From the cell containing the given text, extract its center point as [X, Y] coordinate. 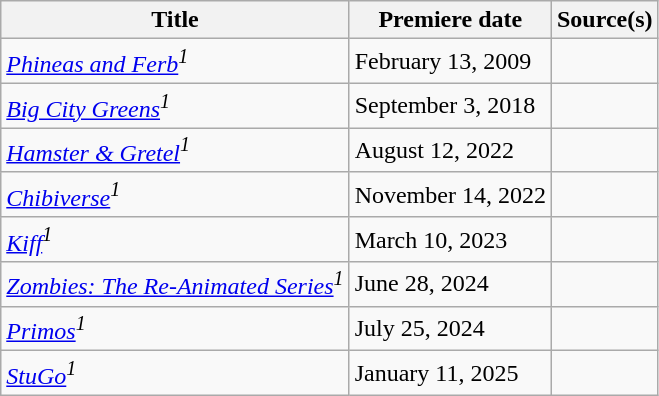
November 14, 2022 [450, 194]
Source(s) [604, 20]
StuGo1 [175, 374]
Kiff1 [175, 240]
January 11, 2025 [450, 374]
Big City Greens1 [175, 106]
Chibiverse1 [175, 194]
Title [175, 20]
June 28, 2024 [450, 284]
September 3, 2018 [450, 106]
August 12, 2022 [450, 150]
February 13, 2009 [450, 62]
Zombies: The Re-Animated Series1 [175, 284]
Premiere date [450, 20]
Phineas and Ferb1 [175, 62]
March 10, 2023 [450, 240]
July 25, 2024 [450, 328]
Primos1 [175, 328]
Hamster & Gretel1 [175, 150]
